Pinpoint the cell where the given text exists, returning its (X, Y) midpoint coordinate. 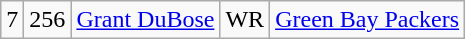
Grant DuBose (146, 20)
256 (48, 20)
7 (12, 20)
WR (245, 20)
Green Bay Packers (368, 20)
